Return (X, Y) of the center of cell containing provided text 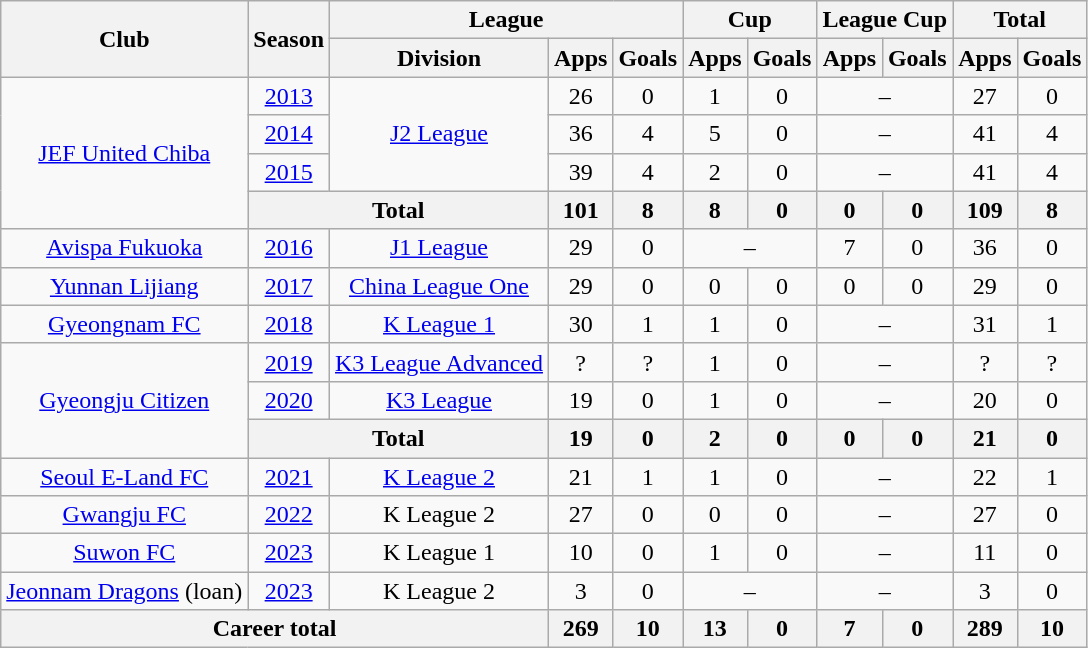
League Cup (885, 20)
Seoul E-Land FC (124, 477)
31 (985, 324)
5 (715, 134)
Gwangju FC (124, 515)
2018 (289, 324)
2020 (289, 400)
K3 League Advanced (440, 362)
2015 (289, 172)
J2 League (440, 134)
101 (580, 210)
JEF United Chiba (124, 153)
Jeonnam Dragons (loan) (124, 591)
2019 (289, 362)
Gyeongju Citizen (124, 400)
J1 League (440, 248)
Yunnan Lijiang (124, 286)
China League One (440, 286)
Gyeongnam FC (124, 324)
22 (985, 477)
Season (289, 39)
13 (715, 629)
30 (580, 324)
2013 (289, 96)
20 (985, 400)
League (506, 20)
269 (580, 629)
289 (985, 629)
Career total (275, 629)
26 (580, 96)
Club (124, 39)
Division (440, 58)
2014 (289, 134)
11 (985, 553)
2016 (289, 248)
109 (985, 210)
2017 (289, 286)
2021 (289, 477)
2022 (289, 515)
K3 League (440, 400)
39 (580, 172)
Cup (750, 20)
Avispa Fukuoka (124, 248)
Suwon FC (124, 553)
